Extract the (X, Y) coordinate from the center of the cell holding the provided text.  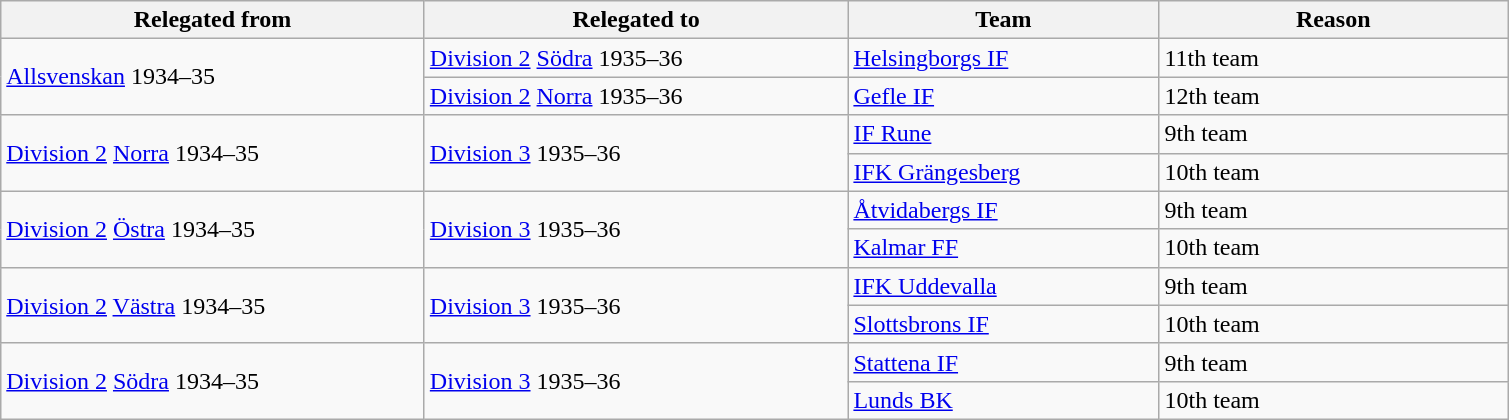
Relegated from (213, 20)
Gefle IF (1004, 96)
Helsingborgs IF (1004, 58)
Division 2 Södra 1934–35 (213, 381)
Division 2 Östra 1934–35 (213, 229)
Division 2 Norra 1935–36 (636, 96)
Team (1004, 20)
IFK Grängesberg (1004, 172)
Relegated to (636, 20)
Åtvidabergs IF (1004, 210)
Slottsbrons IF (1004, 324)
Allsvenskan 1934–35 (213, 77)
IF Rune (1004, 134)
IFK Uddevalla (1004, 286)
Kalmar FF (1004, 248)
Division 2 Södra 1935–36 (636, 58)
Division 2 Västra 1934–35 (213, 305)
11th team (1334, 58)
12th team (1334, 96)
Lunds BK (1004, 400)
Stattena IF (1004, 362)
Division 2 Norra 1934–35 (213, 153)
Reason (1334, 20)
